Provide the (x, y) coordinate of the cell's center where the given text is located.  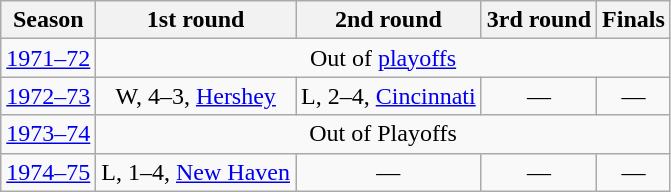
Out of playoffs (383, 58)
1st round (196, 20)
1973–74 (48, 134)
1971–72 (48, 58)
Season (48, 20)
L, 2–4, Cincinnati (389, 96)
L, 1–4, New Haven (196, 172)
1974–75 (48, 172)
2nd round (389, 20)
3rd round (538, 20)
1972–73 (48, 96)
Out of Playoffs (383, 134)
Finals (634, 20)
W, 4–3, Hershey (196, 96)
